From the cell containing the given text, extract its center point as (X, Y) coordinate. 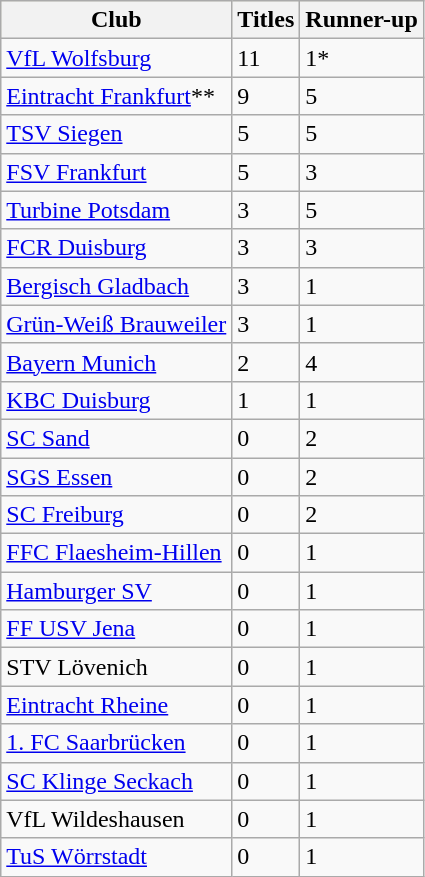
STV Lövenich (116, 667)
FCR Duisburg (116, 248)
9 (266, 96)
4 (362, 362)
SGS Essen (116, 477)
VfL Wolfsburg (116, 58)
Club (116, 20)
FFC Flaesheim-Hillen (116, 553)
Bayern Munich (116, 362)
1* (362, 58)
1. FC Saarbrücken (116, 743)
Titles (266, 20)
TSV Siegen (116, 134)
Hamburger SV (116, 591)
Bergisch Gladbach (116, 286)
11 (266, 58)
Turbine Potsdam (116, 210)
SC Sand (116, 438)
KBC Duisburg (116, 400)
Eintracht Frankfurt** (116, 96)
FSV Frankfurt (116, 172)
Grün-Weiß Brauweiler (116, 324)
TuS Wörrstadt (116, 857)
Eintracht Rheine (116, 705)
SC Freiburg (116, 515)
Runner-up (362, 20)
SC Klinge Seckach (116, 781)
FF USV Jena (116, 629)
VfL Wildeshausen (116, 819)
